For the text-containing cell, return its midpoint in [X, Y] coordinate format. 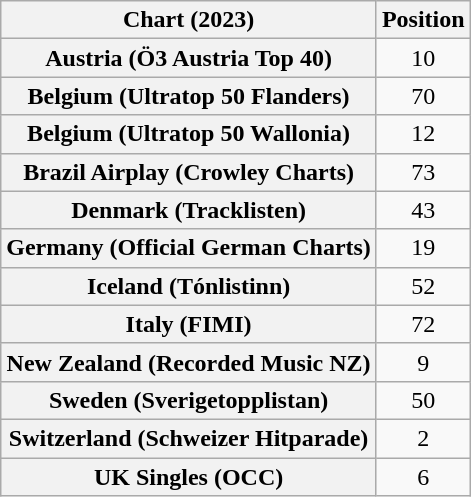
43 [423, 210]
70 [423, 96]
19 [423, 248]
9 [423, 362]
10 [423, 58]
2 [423, 438]
73 [423, 172]
Chart (2023) [189, 20]
72 [423, 324]
Austria (Ö3 Austria Top 40) [189, 58]
Belgium (Ultratop 50 Flanders) [189, 96]
Sweden (Sverigetopplistan) [189, 400]
New Zealand (Recorded Music NZ) [189, 362]
12 [423, 134]
Belgium (Ultratop 50 Wallonia) [189, 134]
Germany (Official German Charts) [189, 248]
6 [423, 477]
52 [423, 286]
50 [423, 400]
UK Singles (OCC) [189, 477]
Denmark (Tracklisten) [189, 210]
Brazil Airplay (Crowley Charts) [189, 172]
Iceland (Tónlistinn) [189, 286]
Italy (FIMI) [189, 324]
Switzerland (Schweizer Hitparade) [189, 438]
Position [423, 20]
